Extract the [X, Y] coordinate from the center of the cell holding the provided text.  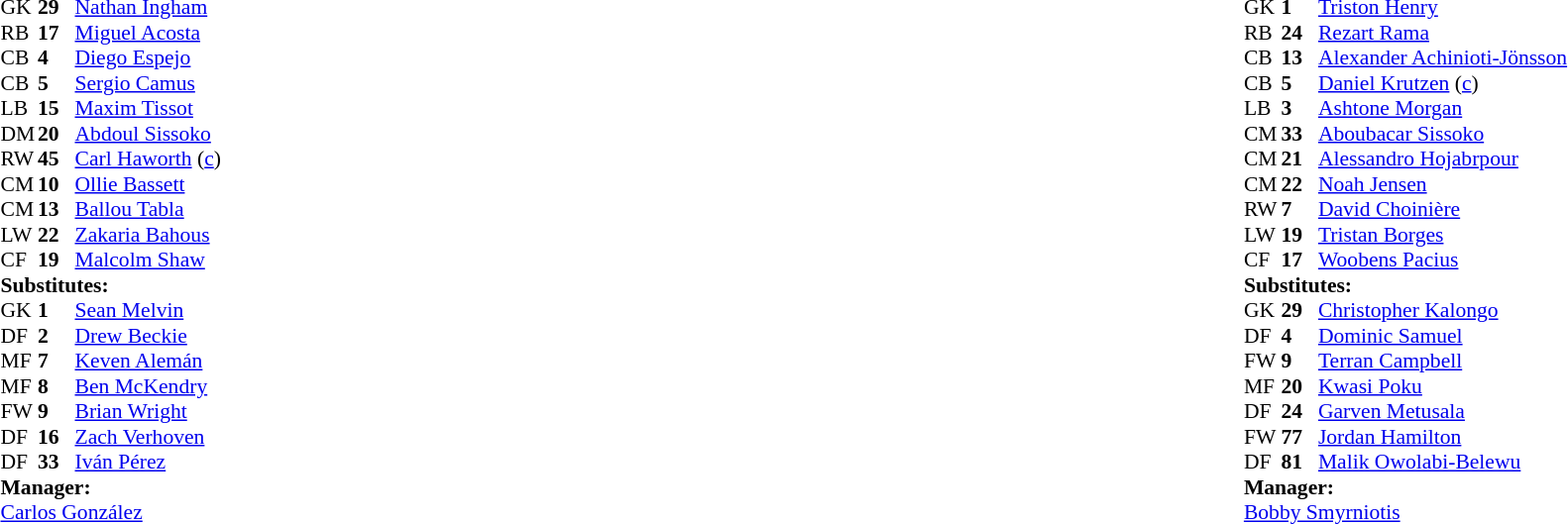
81 [1299, 463]
3 [1299, 108]
Sean Melvin [149, 310]
Ashtone Morgan [1443, 108]
Malcolm Shaw [149, 261]
10 [56, 184]
8 [56, 386]
2 [56, 336]
Terran Campbell [1443, 362]
Drew Beckie [149, 336]
Woobens Pacius [1443, 261]
Alessandro Hojabrpour [1443, 159]
David Choinière [1443, 209]
Christopher Kalongo [1443, 310]
77 [1299, 437]
Tristan Borges [1443, 235]
Rezart Rama [1443, 33]
DM [19, 134]
Aboubacar Sissoko [1443, 134]
Dominic Samuel [1443, 336]
Sergio Camus [149, 83]
Iván Pérez [149, 463]
Malik Owolabi-Belewu [1443, 463]
Ben McKendry [149, 386]
Abdoul Sissoko [149, 134]
29 [1299, 310]
Ballou Tabla [149, 209]
15 [56, 108]
Noah Jensen [1443, 184]
45 [56, 159]
Kwasi Poku [1443, 386]
Zach Verhoven [149, 437]
1 [56, 310]
Daniel Krutzen (c) [1443, 83]
Miguel Acosta [149, 33]
Jordan Hamilton [1443, 437]
Carl Haworth (c) [149, 159]
Maxim Tissot [149, 108]
21 [1299, 159]
Alexander Achinioti-Jönsson [1443, 58]
16 [56, 437]
Zakaria Bahous [149, 235]
Brian Wright [149, 411]
Keven Alemán [149, 362]
Ollie Bassett [149, 184]
Garven Metusala [1443, 411]
Diego Espejo [149, 58]
